Search for the cell housing the specified text and yield its (x, y) center coordinate. 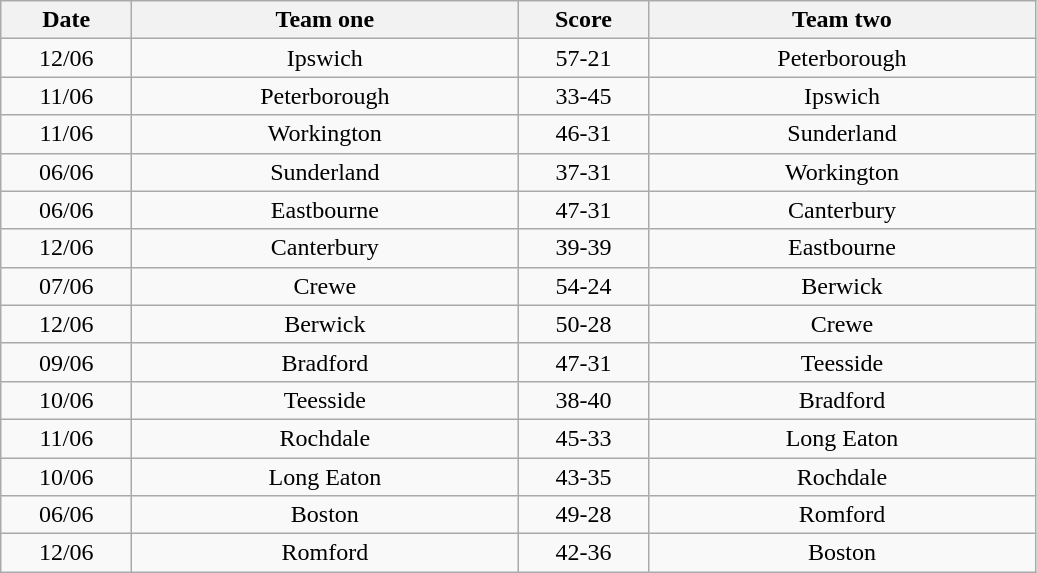
54-24 (584, 286)
33-45 (584, 96)
46-31 (584, 134)
37-31 (584, 172)
07/06 (66, 286)
09/06 (66, 362)
42-36 (584, 553)
43-35 (584, 477)
50-28 (584, 324)
Team one (325, 20)
39-39 (584, 248)
Team two (842, 20)
57-21 (584, 58)
45-33 (584, 438)
49-28 (584, 515)
Score (584, 20)
Date (66, 20)
38-40 (584, 400)
